Locate the cell with the specified text and output its [X, Y] center coordinate. 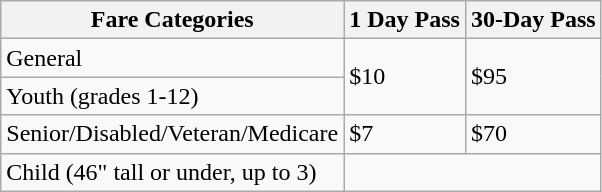
$7 [405, 134]
$10 [405, 77]
30-Day Pass [533, 20]
General [172, 58]
Senior/Disabled/Veteran/Medicare [172, 134]
$95 [533, 77]
Fare Categories [172, 20]
1 Day Pass [405, 20]
$70 [533, 134]
Youth (grades 1-12) [172, 96]
Child (46" tall or under, up to 3) [172, 172]
